Scan for the cell matching the given text and deliver its (X, Y) coordinate at center. 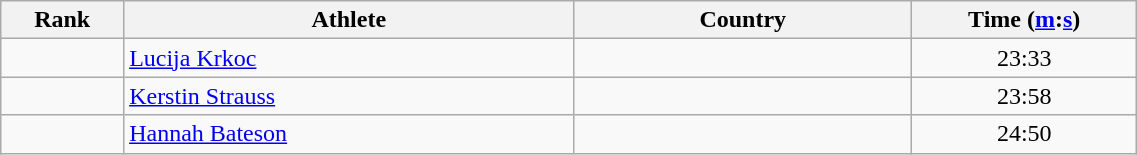
24:50 (1024, 134)
Time (m:s) (1024, 20)
23:33 (1024, 58)
Kerstin Strauss (349, 96)
23:58 (1024, 96)
Athlete (349, 20)
Hannah Bateson (349, 134)
Rank (62, 20)
Country (743, 20)
Lucija Krkoc (349, 58)
